Scan for the cell matching the given text and deliver its (X, Y) coordinate at center. 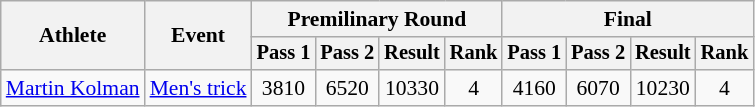
6520 (347, 88)
10330 (412, 88)
Final (628, 19)
Event (198, 36)
Men's trick (198, 88)
4160 (534, 88)
10230 (663, 88)
Martin Kolman (73, 88)
3810 (284, 88)
6070 (598, 88)
Premilinary Round (378, 19)
Athlete (73, 36)
